Search for the cell housing the specified text and yield its (x, y) center coordinate. 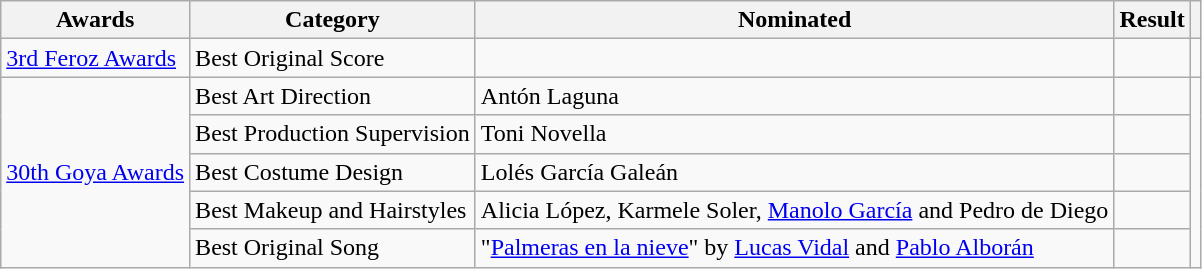
"Palmeras en la nieve" by Lucas Vidal and Pablo Alborán (794, 248)
Awards (96, 20)
Alicia López, Karmele Soler, Manolo García and Pedro de Diego (794, 210)
Antón Laguna (794, 96)
Result (1152, 20)
Best Costume Design (333, 172)
Category (333, 20)
Best Makeup and Hairstyles (333, 210)
Best Art Direction (333, 96)
Best Original Song (333, 248)
3rd Feroz Awards (96, 58)
Nominated (794, 20)
Best Original Score (333, 58)
30th Goya Awards (96, 172)
Best Production Supervision (333, 134)
Lolés García Galeán (794, 172)
Toni Novella (794, 134)
